Capture the cell that displays the provided text and extract its [X, Y] central coordinate. 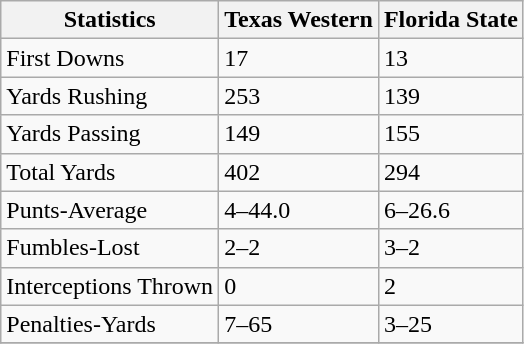
4–44.0 [299, 210]
First Downs [110, 58]
Punts-Average [110, 210]
Interceptions Thrown [110, 286]
139 [450, 96]
7–65 [299, 324]
3–25 [450, 324]
Florida State [450, 20]
Total Yards [110, 172]
294 [450, 172]
402 [299, 172]
Yards Rushing [110, 96]
Fumbles-Lost [110, 248]
13 [450, 58]
3–2 [450, 248]
Penalties-Yards [110, 324]
2–2 [299, 248]
149 [299, 134]
0 [299, 286]
2 [450, 286]
Texas Western [299, 20]
253 [299, 96]
6–26.6 [450, 210]
Yards Passing [110, 134]
155 [450, 134]
17 [299, 58]
Statistics [110, 20]
